Locate the cell with the specified text and output its [x, y] center coordinate. 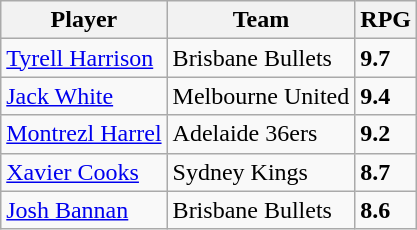
Tyrell Harrison [84, 58]
8.7 [386, 172]
Josh Bannan [84, 210]
Xavier Cooks [84, 172]
Player [84, 20]
8.6 [386, 210]
Sydney Kings [261, 172]
RPG [386, 20]
Jack White [84, 96]
9.4 [386, 96]
Adelaide 36ers [261, 134]
9.2 [386, 134]
Melbourne United [261, 96]
9.7 [386, 58]
Montrezl Harrel [84, 134]
Team [261, 20]
